Output the [X, Y] coordinate of the center of the cell containing the given text.  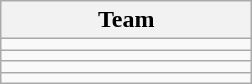
Team [126, 20]
